Determine the (X, Y) coordinate at the center of the cell enclosing the given text.  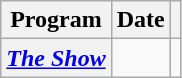
Program (56, 20)
Date (140, 20)
The Show (56, 58)
